Identify which cell holds the provided text, then report its (x, y) central coordinate. 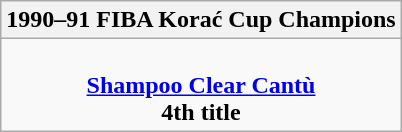
Shampoo Clear Cantù 4th title (201, 85)
1990–91 FIBA Korać Cup Champions (201, 20)
